Identify which cell holds the provided text, then report its [x, y] central coordinate. 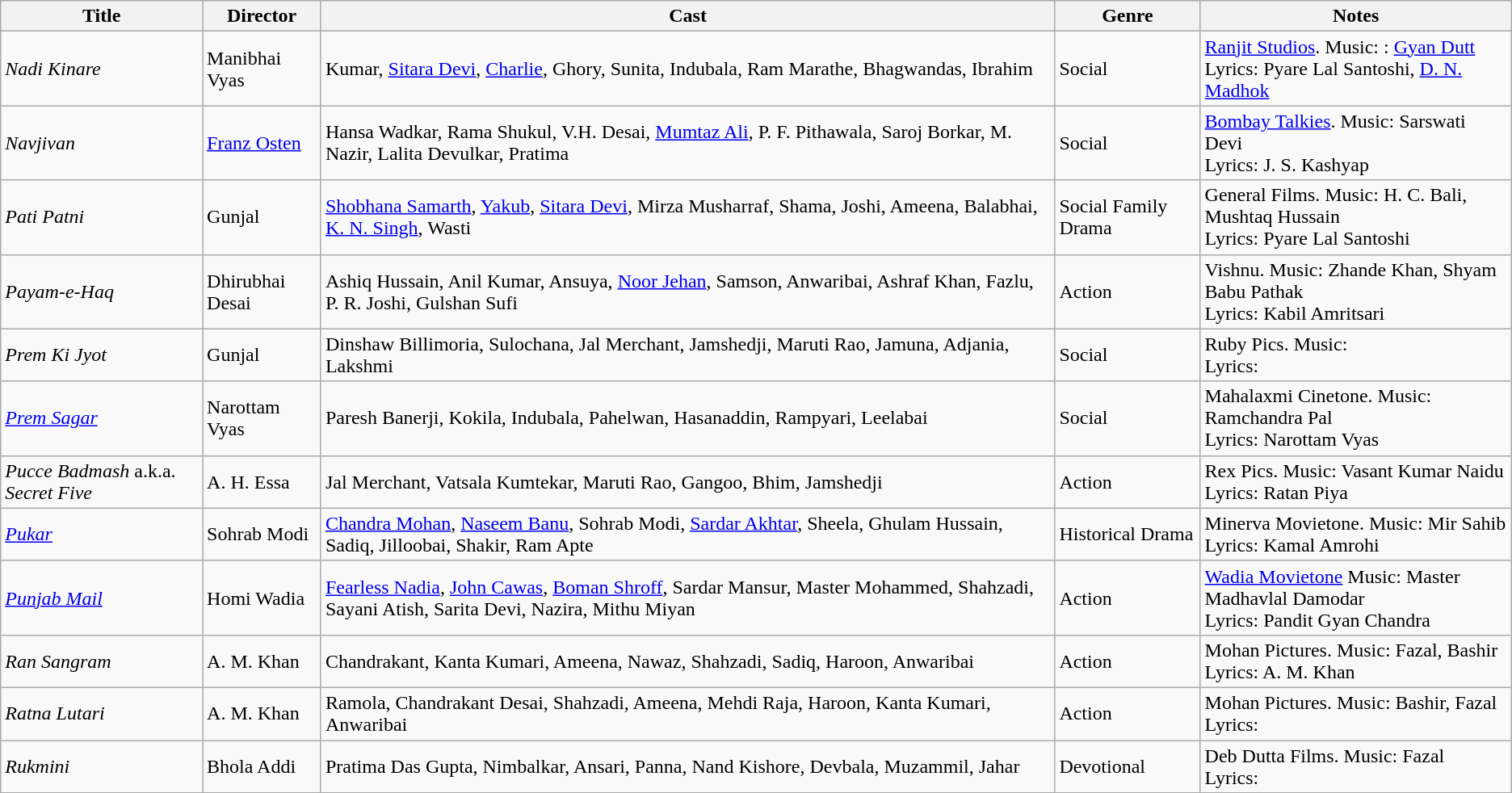
Director [262, 16]
Jal Merchant, Vatsala Kumtekar, Maruti Rao, Gangoo, Bhim, Jamshedji [687, 481]
Title [102, 16]
Prem Sagar [102, 418]
Cast [687, 16]
Social Family Drama [1128, 217]
Pukar [102, 535]
Paresh Banerji, Kokila, Indubala, Pahelwan, Hasanaddin, Rampyari, Leelabai [687, 418]
Wadia Movietone Music: Master Madhavlal DamodarLyrics: Pandit Gyan Chandra [1355, 598]
Dhirubhai Desai [262, 292]
Ratna Lutari [102, 714]
Payam-e-Haq [102, 292]
Vishnu. Music: Zhande Khan, Shyam Babu PathakLyrics: Kabil Amritsari [1355, 292]
Mohan Pictures. Music: Fazal, BashirLyrics: A. M. Khan [1355, 661]
Chandrakant, Kanta Kumari, Ameena, Nawaz, Shahzadi, Sadiq, Haroon, Anwaribai [687, 661]
Shobhana Samarth, Yakub, Sitara Devi, Mirza Musharraf, Shama, Joshi, Ameena, Balabhai, K. N. Singh, Wasti [687, 217]
Prem Ki Jyot [102, 355]
Mohan Pictures. Music: Bashir, FazalLyrics: [1355, 714]
Punjab Mail [102, 598]
Franz Osten [262, 143]
Ranjit Studios. Music: : Gyan DuttLyrics: Pyare Lal Santoshi, D. N. Madhok [1355, 69]
Pati Patni [102, 217]
Pratima Das Gupta, Nimbalkar, Ansari, Panna, Nand Kishore, Devbala, Muzammil, Jahar [687, 766]
Ran Sangram [102, 661]
Devotional [1128, 766]
Sohrab Modi [262, 535]
Ramola, Chandrakant Desai, Shahzadi, Ameena, Mehdi Raja, Haroon, Kanta Kumari, Anwaribai [687, 714]
Fearless Nadia, John Cawas, Boman Shroff, Sardar Mansur, Master Mohammed, Shahzadi, Sayani Atish, Sarita Devi, Nazira, Mithu Miyan [687, 598]
Narottam Vyas [262, 418]
Historical Drama [1128, 535]
Rex Pics. Music: Vasant Kumar NaiduLyrics: Ratan Piya [1355, 481]
Bombay Talkies. Music: Sarswati DeviLyrics: J. S. Kashyap [1355, 143]
Homi Wadia [262, 598]
Rukmini [102, 766]
Notes [1355, 16]
General Films. Music: H. C. Bali, Mushtaq HussainLyrics: Pyare Lal Santoshi [1355, 217]
Ashiq Hussain, Anil Kumar, Ansuya, Noor Jehan, Samson, Anwaribai, Ashraf Khan, Fazlu, P. R. Joshi, Gulshan Sufi [687, 292]
Minerva Movietone. Music: Mir SahibLyrics: Kamal Amrohi [1355, 535]
Bhola Addi [262, 766]
Manibhai Vyas [262, 69]
Ruby Pics. Music: Lyrics: [1355, 355]
Hansa Wadkar, Rama Shukul, V.H. Desai, Mumtaz Ali, P. F. Pithawala, Saroj Borkar, M. Nazir, Lalita Devulkar, Pratima [687, 143]
Dinshaw Billimoria, Sulochana, Jal Merchant, Jamshedji, Maruti Rao, Jamuna, Adjania, Lakshmi [687, 355]
A. H. Essa [262, 481]
Pucce Badmash a.k.a. Secret Five [102, 481]
Genre [1128, 16]
Mahalaxmi Cinetone. Music: Ramchandra PalLyrics: Narottam Vyas [1355, 418]
Nadi Kinare [102, 69]
Kumar, Sitara Devi, Charlie, Ghory, Sunita, Indubala, Ram Marathe, Bhagwandas, Ibrahim [687, 69]
Chandra Mohan, Naseem Banu, Sohrab Modi, Sardar Akhtar, Sheela, Ghulam Hussain, Sadiq, Jilloobai, Shakir, Ram Apte [687, 535]
Navjivan [102, 143]
Deb Dutta Films. Music: FazalLyrics: [1355, 766]
